Provide the [x, y] coordinate of the cell's center where the given text is located.  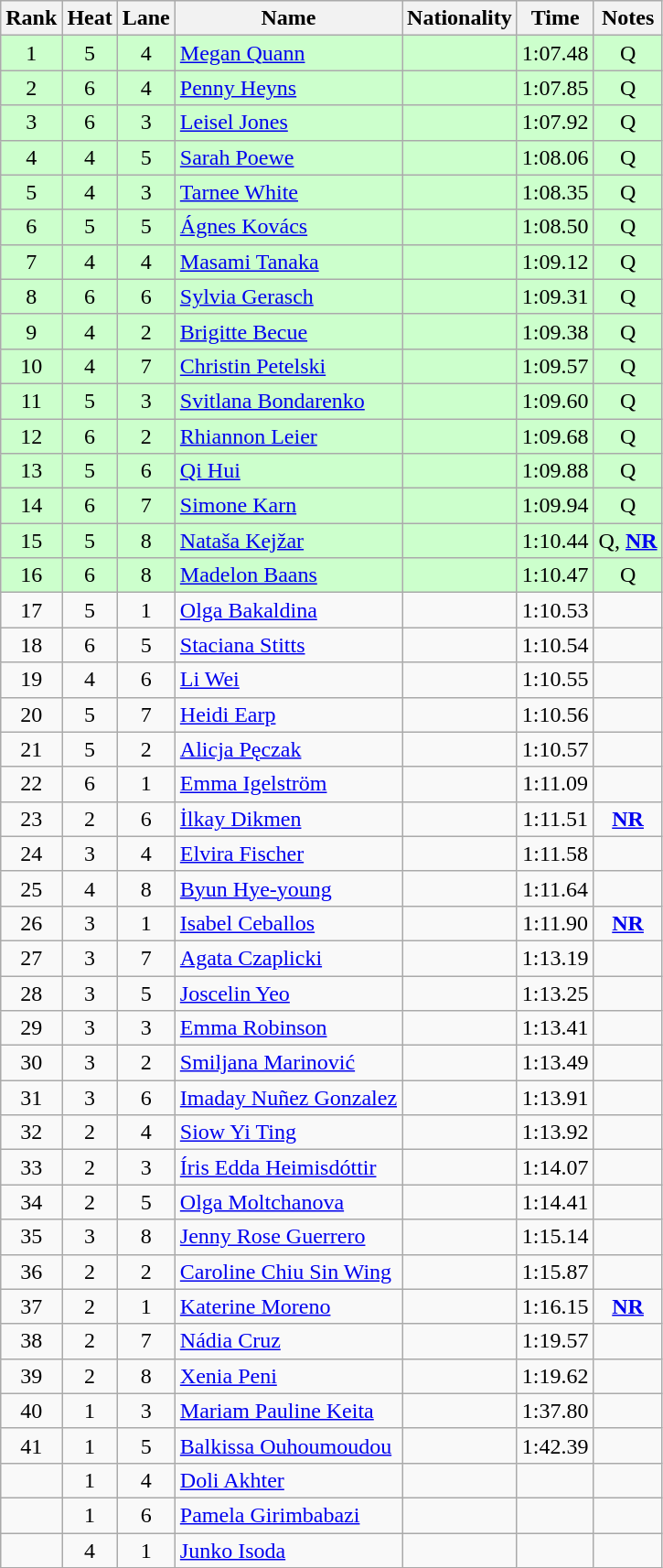
17 [31, 610]
Joscelin Yeo [288, 993]
Nataša Kejžar [288, 541]
32 [31, 1133]
Doli Akhter [288, 1480]
13 [31, 471]
Olga Moltchanova [288, 1202]
Ágnes Kovács [288, 227]
Jenny Rose Guerrero [288, 1237]
1:16.15 [555, 1306]
1:09.60 [555, 401]
1:42.39 [555, 1445]
Sarah Poewe [288, 157]
Tarnee White [288, 192]
Masami Tanaka [288, 262]
Heat [90, 18]
1:13.49 [555, 1063]
1:10.57 [555, 749]
1:11.90 [555, 923]
1:09.68 [555, 436]
23 [31, 819]
Íris Edda Heimisdóttir [288, 1167]
Christin Petelski [288, 366]
39 [31, 1376]
Junko Isoda [288, 1551]
Imaday Nuñez Gonzalez [288, 1098]
1:10.47 [555, 575]
38 [31, 1341]
Olga Bakaldina [288, 610]
27 [31, 958]
1:07.92 [555, 123]
1:13.19 [555, 958]
1:08.35 [555, 192]
14 [31, 506]
16 [31, 575]
28 [31, 993]
Alicja Pęczak [288, 749]
35 [31, 1237]
31 [31, 1098]
1:07.48 [555, 53]
Qi Hui [288, 471]
Agata Czaplicki [288, 958]
1:09.57 [555, 366]
Siow Yi Ting [288, 1133]
Nationality [460, 18]
33 [31, 1167]
Staciana Stitts [288, 645]
1:10.55 [555, 680]
Time [555, 18]
36 [31, 1272]
1:10.54 [555, 645]
Brigitte Becue [288, 331]
1:19.57 [555, 1341]
Megan Quann [288, 53]
Leisel Jones [288, 123]
Emma Robinson [288, 1028]
1:19.62 [555, 1376]
1:14.07 [555, 1167]
1:11.09 [555, 784]
Rank [31, 18]
19 [31, 680]
1:07.85 [555, 88]
1:10.56 [555, 714]
Pamela Girimbabazi [288, 1515]
12 [31, 436]
1:09.94 [555, 506]
15 [31, 541]
1:13.91 [555, 1098]
18 [31, 645]
Lane [146, 18]
1:11.51 [555, 819]
9 [31, 331]
1:13.25 [555, 993]
1:10.53 [555, 610]
Mariam Pauline Keita [288, 1411]
Madelon Baans [288, 575]
Heidi Earp [288, 714]
Katerine Moreno [288, 1306]
Svitlana Bondarenko [288, 401]
İlkay Dikmen [288, 819]
34 [31, 1202]
1:37.80 [555, 1411]
30 [31, 1063]
1:11.58 [555, 854]
24 [31, 854]
1:08.06 [555, 157]
1:08.50 [555, 227]
Rhiannon Leier [288, 436]
Notes [627, 18]
10 [31, 366]
21 [31, 749]
1:09.88 [555, 471]
Emma Igelström [288, 784]
Balkissa Ouhoumoudou [288, 1445]
Caroline Chiu Sin Wing [288, 1272]
37 [31, 1306]
25 [31, 888]
1:14.41 [555, 1202]
22 [31, 784]
1:15.87 [555, 1272]
40 [31, 1411]
1:09.38 [555, 331]
1:15.14 [555, 1237]
Li Wei [288, 680]
Xenia Peni [288, 1376]
Sylvia Gerasch [288, 296]
Name [288, 18]
29 [31, 1028]
1:11.64 [555, 888]
1:13.41 [555, 1028]
1:09.12 [555, 262]
Nádia Cruz [288, 1341]
Byun Hye-young [288, 888]
Isabel Ceballos [288, 923]
Smiljana Marinović [288, 1063]
26 [31, 923]
Penny Heyns [288, 88]
41 [31, 1445]
11 [31, 401]
1:10.44 [555, 541]
Elvira Fischer [288, 854]
1:09.31 [555, 296]
1:13.92 [555, 1133]
20 [31, 714]
Q, NR [627, 541]
Simone Karn [288, 506]
